Identify which cell holds the provided text, then report its (x, y) central coordinate. 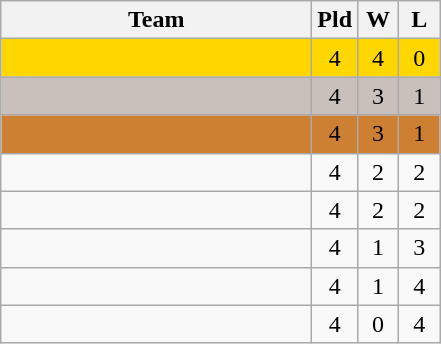
Pld (335, 20)
L (420, 20)
Team (156, 20)
W (378, 20)
